Provide the [x, y] coordinate of the cell's center where the given text is located.  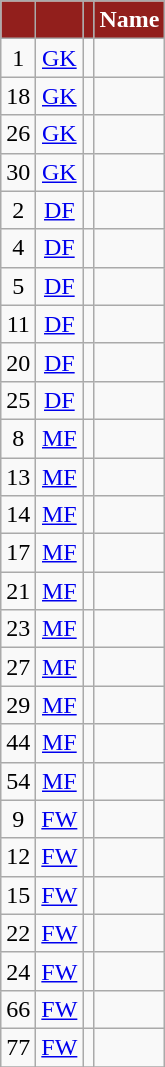
15 [18, 895]
29 [18, 705]
11 [18, 324]
12 [18, 857]
21 [18, 591]
77 [18, 1047]
25 [18, 400]
14 [18, 515]
66 [18, 1009]
24 [18, 971]
8 [18, 438]
54 [18, 781]
1 [18, 58]
26 [18, 134]
2 [18, 210]
4 [18, 248]
27 [18, 667]
44 [18, 743]
5 [18, 286]
9 [18, 819]
20 [18, 362]
22 [18, 933]
18 [18, 96]
30 [18, 172]
Name [130, 20]
23 [18, 629]
13 [18, 477]
17 [18, 553]
